Output the (x, y) coordinate of the center of the cell containing the given text.  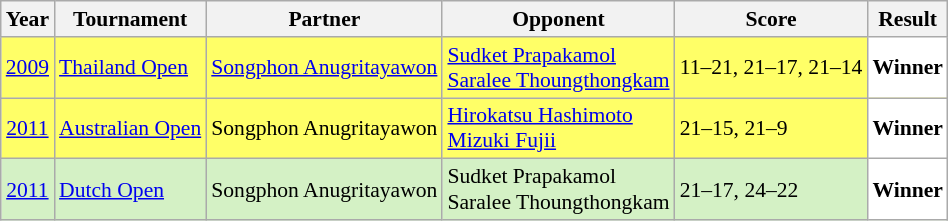
Tournament (130, 19)
Score (772, 19)
11–21, 21–17, 21–14 (772, 68)
Result (908, 19)
Australian Open (130, 128)
Partner (324, 19)
Dutch Open (130, 190)
Thailand Open (130, 68)
Year (28, 19)
21–17, 24–22 (772, 190)
2009 (28, 68)
21–15, 21–9 (772, 128)
Opponent (558, 19)
Hirokatsu Hashimoto Mizuki Fujii (558, 128)
